Search for the cell housing the specified text and yield its (x, y) center coordinate. 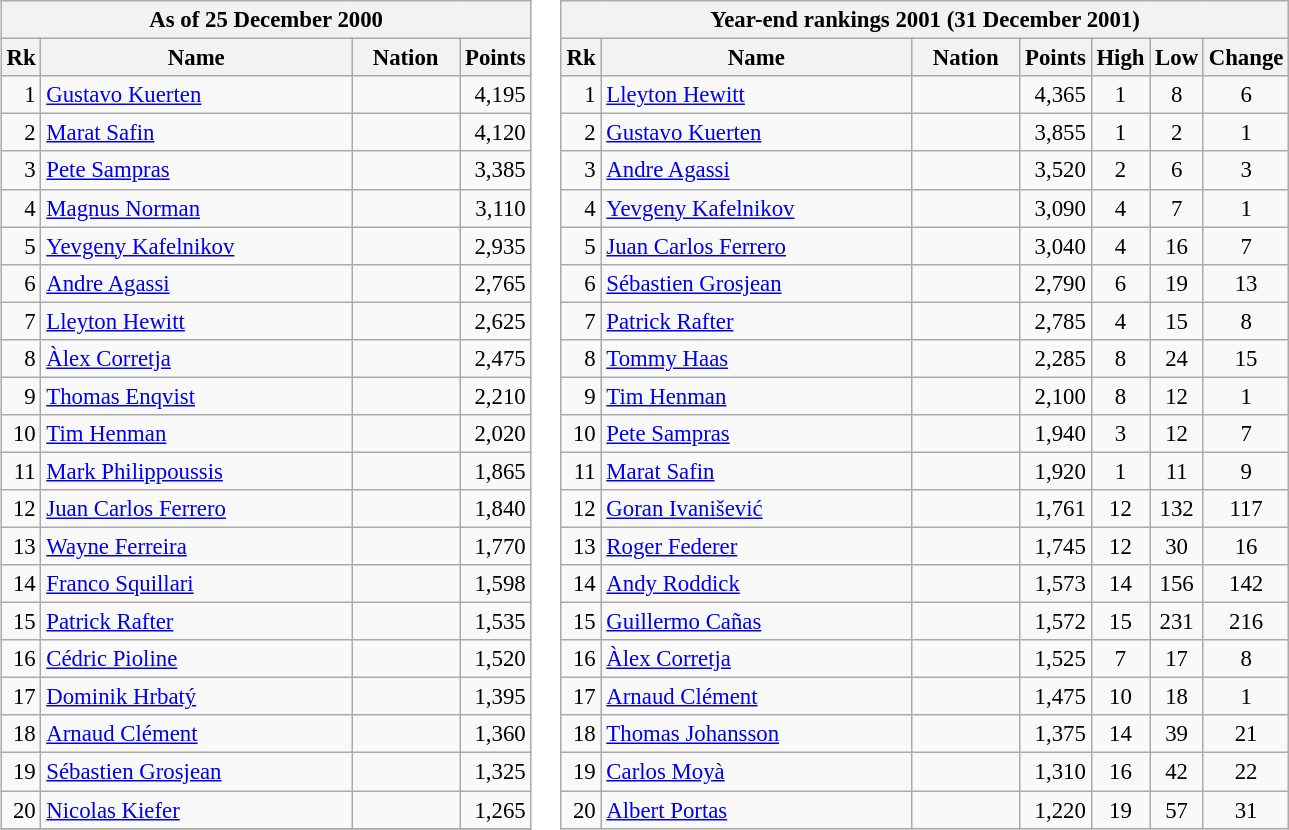
156 (1177, 584)
Guillermo Cañas (756, 622)
24 (1177, 358)
Roger Federer (756, 546)
1,770 (496, 546)
Wayne Ferreira (196, 546)
2,020 (496, 434)
Thomas Enqvist (196, 396)
1,940 (1056, 434)
1,572 (1056, 622)
Carlos Moyà (756, 772)
57 (1177, 809)
2,210 (496, 396)
1,761 (1056, 509)
2,935 (496, 246)
2,790 (1056, 283)
3,110 (496, 208)
Year-end rankings 2001 (31 December 2001) (924, 20)
Change (1246, 58)
Thomas Johansson (756, 734)
2,765 (496, 283)
1,265 (496, 809)
132 (1177, 509)
39 (1177, 734)
As of 25 December 2000 (266, 20)
1,325 (496, 772)
4,195 (496, 95)
1,220 (1056, 809)
42 (1177, 772)
Franco Squillari (196, 584)
Tommy Haas (756, 358)
1,395 (496, 697)
216 (1246, 622)
2,100 (1056, 396)
117 (1246, 509)
4,365 (1056, 95)
Albert Portas (756, 809)
1,360 (496, 734)
1,920 (1056, 471)
22 (1246, 772)
Cédric Pioline (196, 659)
High (1120, 58)
21 (1246, 734)
231 (1177, 622)
Magnus Norman (196, 208)
2,475 (496, 358)
3,520 (1056, 170)
1,375 (1056, 734)
3,855 (1056, 133)
1,520 (496, 659)
Nicolas Kiefer (196, 809)
Andy Roddick (756, 584)
1,573 (1056, 584)
2,285 (1056, 358)
1,525 (1056, 659)
142 (1246, 584)
1,745 (1056, 546)
4,120 (496, 133)
31 (1246, 809)
1,865 (496, 471)
3,040 (1056, 246)
Low (1177, 58)
3,385 (496, 170)
2,625 (496, 321)
1,598 (496, 584)
1,535 (496, 622)
Goran Ivanišević (756, 509)
1,840 (496, 509)
Dominik Hrbatý (196, 697)
2,785 (1056, 321)
Mark Philippoussis (196, 471)
3,090 (1056, 208)
1,310 (1056, 772)
1,475 (1056, 697)
30 (1177, 546)
